Identify which cell holds the provided text, then report its [X, Y] central coordinate. 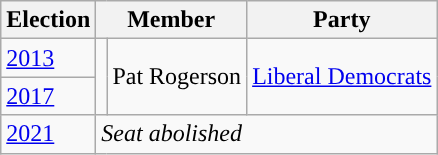
Pat Rogerson [177, 77]
2017 [48, 96]
2021 [48, 134]
Election [48, 20]
Member [172, 20]
Liberal Democrats [342, 77]
Seat abolished [266, 134]
Party [342, 20]
2013 [48, 58]
